Scan for the cell matching the given text and deliver its [x, y] coordinate at center. 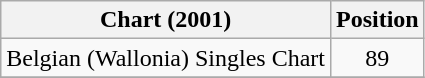
Chart (2001) [166, 20]
89 [377, 58]
Position [377, 20]
Belgian (Wallonia) Singles Chart [166, 58]
